Search for the cell housing the specified text and yield its [X, Y] center coordinate. 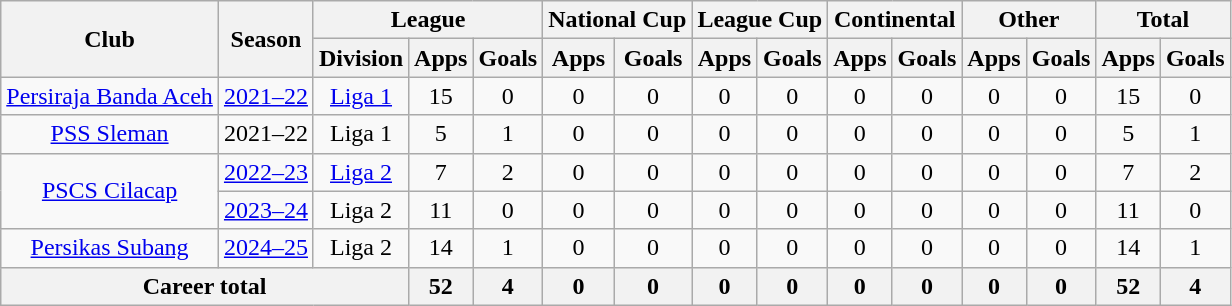
Continental [895, 20]
League Cup [760, 20]
PSCS Cilacap [110, 191]
Persikas Subang [110, 248]
Division [360, 58]
2023–24 [266, 210]
2024–25 [266, 248]
Career total [205, 286]
2022–23 [266, 172]
National Cup [618, 20]
Persiraja Banda Aceh [110, 96]
League [428, 20]
Club [110, 39]
Total [1163, 20]
Season [266, 39]
PSS Sleman [110, 134]
Other [1029, 20]
